Extract the (X, Y) coordinate from the center of the cell holding the provided text.  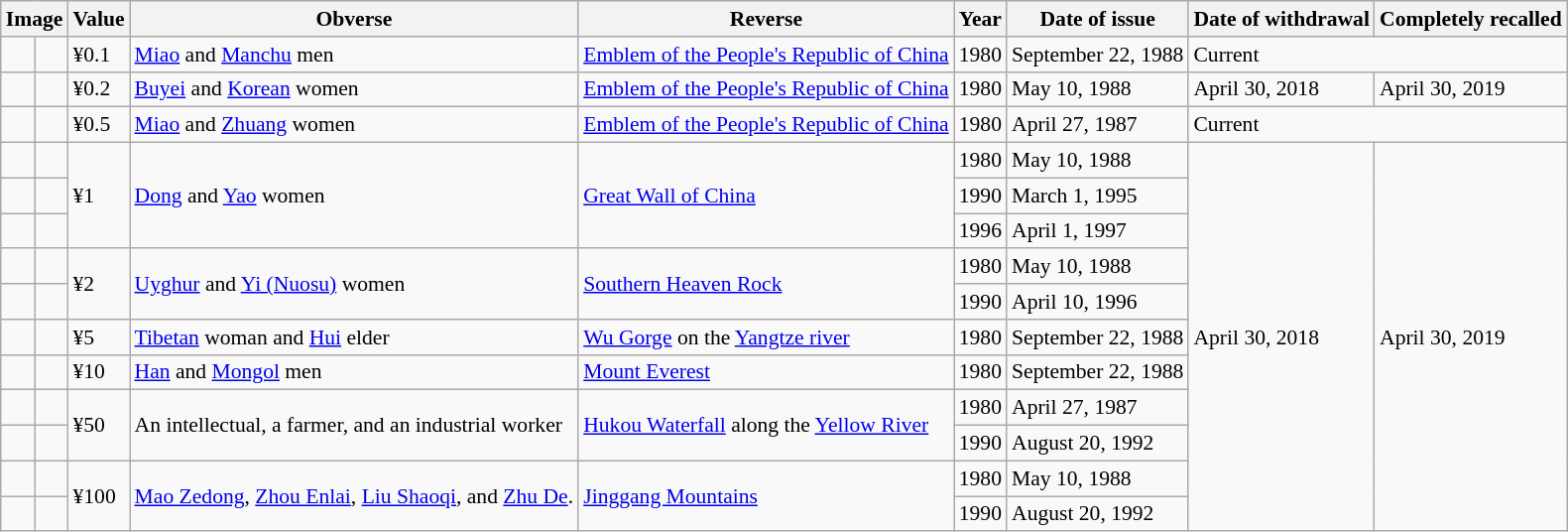
April 10, 1996 (1097, 302)
March 1, 1995 (1097, 196)
¥10 (98, 372)
An intellectual, a farmer, and an industrial worker (355, 425)
Obverse (355, 19)
Han and Mongol men (355, 372)
Dong and Yao women (355, 197)
Buyei and Korean women (355, 89)
Hukou Waterfall along the Yellow River (766, 425)
¥50 (98, 425)
¥2 (98, 284)
Value (98, 19)
¥0.5 (98, 125)
April 1, 1997 (1097, 231)
Miao and Manchu men (355, 55)
Image (35, 19)
Date of issue (1097, 19)
¥1 (98, 197)
¥5 (98, 337)
¥100 (98, 496)
Completely recalled (1471, 19)
Mount Everest (766, 372)
1996 (980, 231)
Wu Gorge on the Yangtze river (766, 337)
Date of withdrawal (1281, 19)
Great Wall of China (766, 197)
Reverse (766, 19)
¥0.1 (98, 55)
¥0.2 (98, 89)
Tibetan woman and Hui elder (355, 337)
Miao and Zhuang women (355, 125)
Southern Heaven Rock (766, 284)
Mao Zedong, Zhou Enlai, Liu Shaoqi, and Zhu De. (355, 496)
Year (980, 19)
Jinggang Mountains (766, 496)
Uyghur and Yi (Nuosu) women (355, 284)
